Detect which cell encompasses the target text, then output its [X, Y] center coordinate. 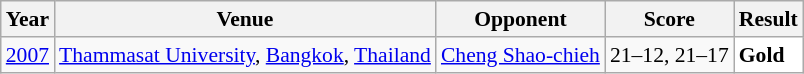
Score [670, 19]
Venue [245, 19]
21–12, 21–17 [670, 55]
Result [768, 19]
Cheng Shao-chieh [520, 55]
2007 [28, 55]
Year [28, 19]
Thammasat University, Bangkok, Thailand [245, 55]
Opponent [520, 19]
Gold [768, 55]
